Return (x, y) of the center of cell containing provided text 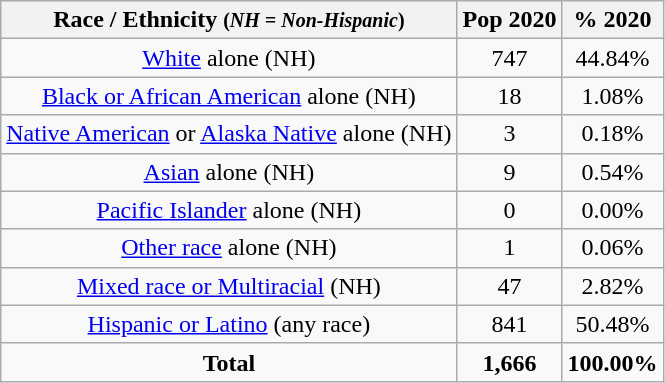
Race / Ethnicity (NH = Non-Hispanic) (229, 20)
747 (510, 58)
Other race alone (NH) (229, 248)
100.00% (612, 362)
18 (510, 96)
3 (510, 134)
Total (229, 362)
47 (510, 286)
0.06% (612, 248)
0 (510, 210)
Pop 2020 (510, 20)
% 2020 (612, 20)
1.08% (612, 96)
0.54% (612, 172)
Hispanic or Latino (any race) (229, 324)
Pacific Islander alone (NH) (229, 210)
1,666 (510, 362)
Black or African American alone (NH) (229, 96)
Asian alone (NH) (229, 172)
2.82% (612, 286)
White alone (NH) (229, 58)
9 (510, 172)
0.00% (612, 210)
Native American or Alaska Native alone (NH) (229, 134)
1 (510, 248)
841 (510, 324)
44.84% (612, 58)
50.48% (612, 324)
Mixed race or Multiracial (NH) (229, 286)
0.18% (612, 134)
